Return the [X, Y] coordinate for the center point of the cell that contains the specified text.  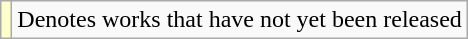
Denotes works that have not yet been released [240, 20]
